Extract the [x, y] coordinate from the center of the cell holding the provided text.  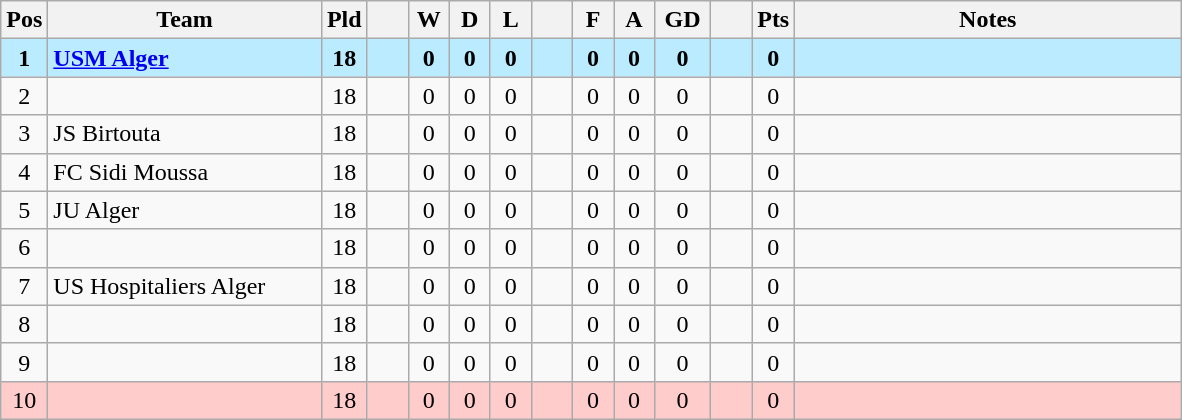
9 [24, 362]
F [592, 20]
USM Alger [185, 58]
JU Alger [185, 210]
5 [24, 210]
3 [24, 134]
1 [24, 58]
FC Sidi Moussa [185, 172]
Pos [24, 20]
2 [24, 96]
JS Birtouta [185, 134]
W [428, 20]
Team [185, 20]
D [470, 20]
6 [24, 248]
Pld [344, 20]
Notes [988, 20]
GD [683, 20]
4 [24, 172]
L [510, 20]
US Hospitaliers Alger [185, 286]
Pts [774, 20]
10 [24, 400]
8 [24, 324]
A [634, 20]
7 [24, 286]
